From the cell containing the given text, extract its center point as [x, y] coordinate. 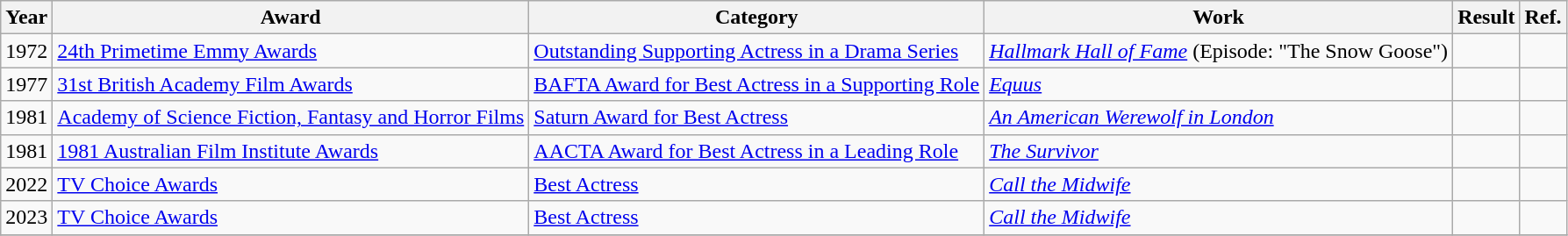
31st British Academy Film Awards [291, 84]
Hallmark Hall of Fame (Episode: "The Snow Goose") [1219, 51]
24th Primetime Emmy Awards [291, 51]
Result [1486, 18]
Academy of Science Fiction, Fantasy and Horror Films [291, 118]
AACTA Award for Best Actress in a Leading Role [756, 151]
Work [1219, 18]
1977 [26, 84]
An American Werewolf in London [1219, 118]
BAFTA Award for Best Actress in a Supporting Role [756, 84]
Category [756, 18]
2022 [26, 184]
Equus [1219, 84]
Award [291, 18]
The Survivor [1219, 151]
2023 [26, 218]
1981 Australian Film Institute Awards [291, 151]
Saturn Award for Best Actress [756, 118]
1972 [26, 51]
Outstanding Supporting Actress in a Drama Series [756, 51]
Year [26, 18]
Ref. [1543, 18]
